Identify which cell holds the provided text, then report its (x, y) central coordinate. 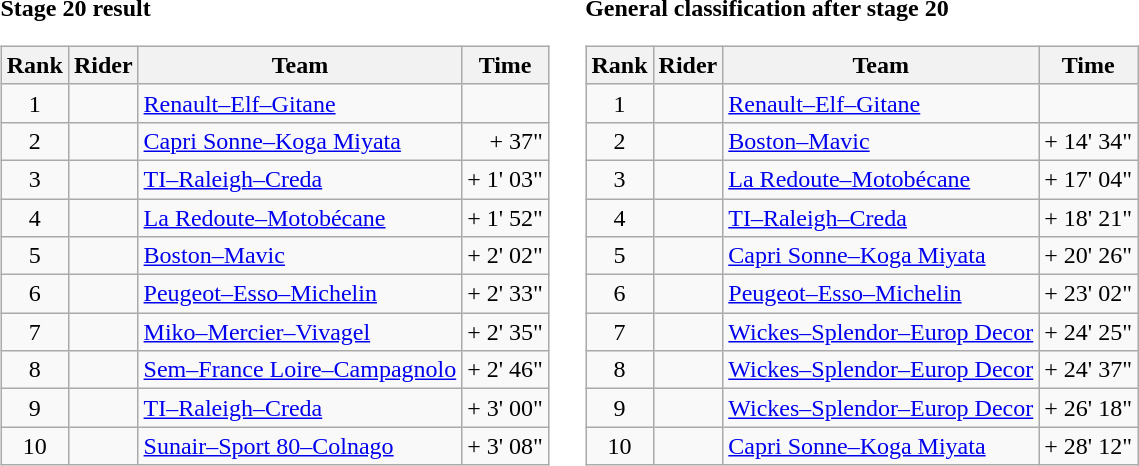
+ 28' 12" (1088, 446)
+ 26' 18" (1088, 408)
+ 17' 04" (1088, 179)
+ 2' 46" (506, 370)
+ 1' 52" (506, 217)
Sem–France Loire–Campagnolo (300, 370)
+ 18' 21" (1088, 217)
+ 20' 26" (1088, 256)
+ 37" (506, 141)
+ 23' 02" (1088, 294)
+ 2' 33" (506, 294)
+ 2' 02" (506, 256)
+ 14' 34" (1088, 141)
+ 3' 00" (506, 408)
Sunair–Sport 80–Colnago (300, 446)
+ 24' 25" (1088, 332)
+ 2' 35" (506, 332)
+ 24' 37" (1088, 370)
+ 3' 08" (506, 446)
+ 1' 03" (506, 179)
Miko–Mercier–Vivagel (300, 332)
